Return the (x, y) coordinate for the center point of the cell that contains the specified text.  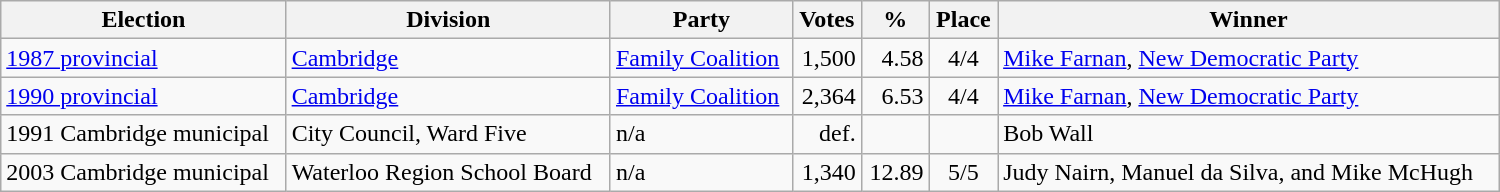
Winner (1249, 20)
City Council, Ward Five (448, 134)
1991 Cambridge municipal (144, 134)
1,500 (826, 58)
Bob Wall (1249, 134)
Votes (826, 20)
2003 Cambridge municipal (144, 172)
Place (963, 20)
Waterloo Region School Board (448, 172)
Judy Nairn, Manuel da Silva, and Mike McHugh (1249, 172)
2,364 (826, 96)
5/5 (963, 172)
4.58 (895, 58)
% (895, 20)
Division (448, 20)
Party (701, 20)
1987 provincial (144, 58)
1990 provincial (144, 96)
def. (826, 134)
1,340 (826, 172)
Election (144, 20)
6.53 (895, 96)
12.89 (895, 172)
